Find where the given text appears and provide that cell's center as (X, Y) coordinate. 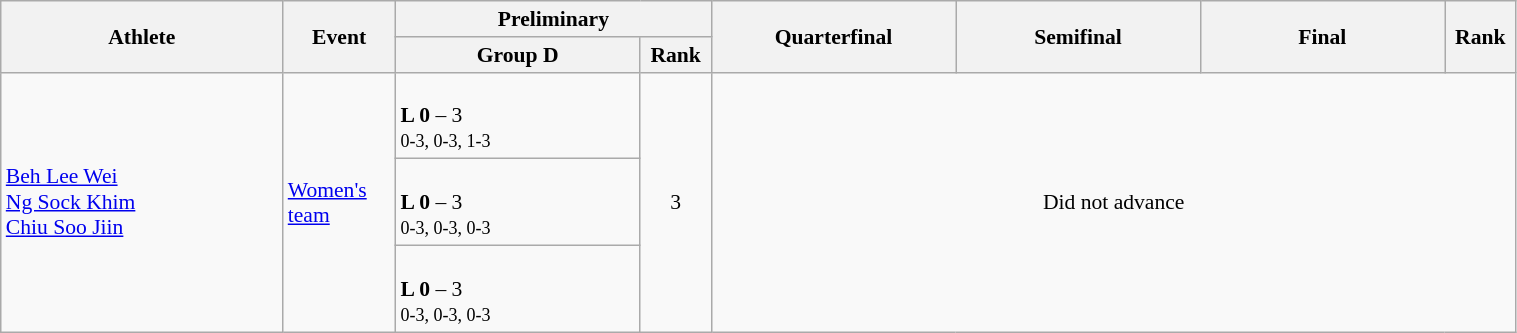
Group D (518, 55)
Did not advance (1114, 202)
Semifinal (1078, 36)
Final (1322, 36)
Athlete (142, 36)
Women's team (340, 202)
Quarterfinal (833, 36)
3 (676, 202)
Beh Lee WeiNg Sock KhimChiu Soo Jiin (142, 202)
L 0 – 30-3, 0-3, 1-3 (518, 116)
Event (340, 36)
Preliminary (554, 19)
